Determine the (X, Y) coordinate at the center of the cell enclosing the given text.  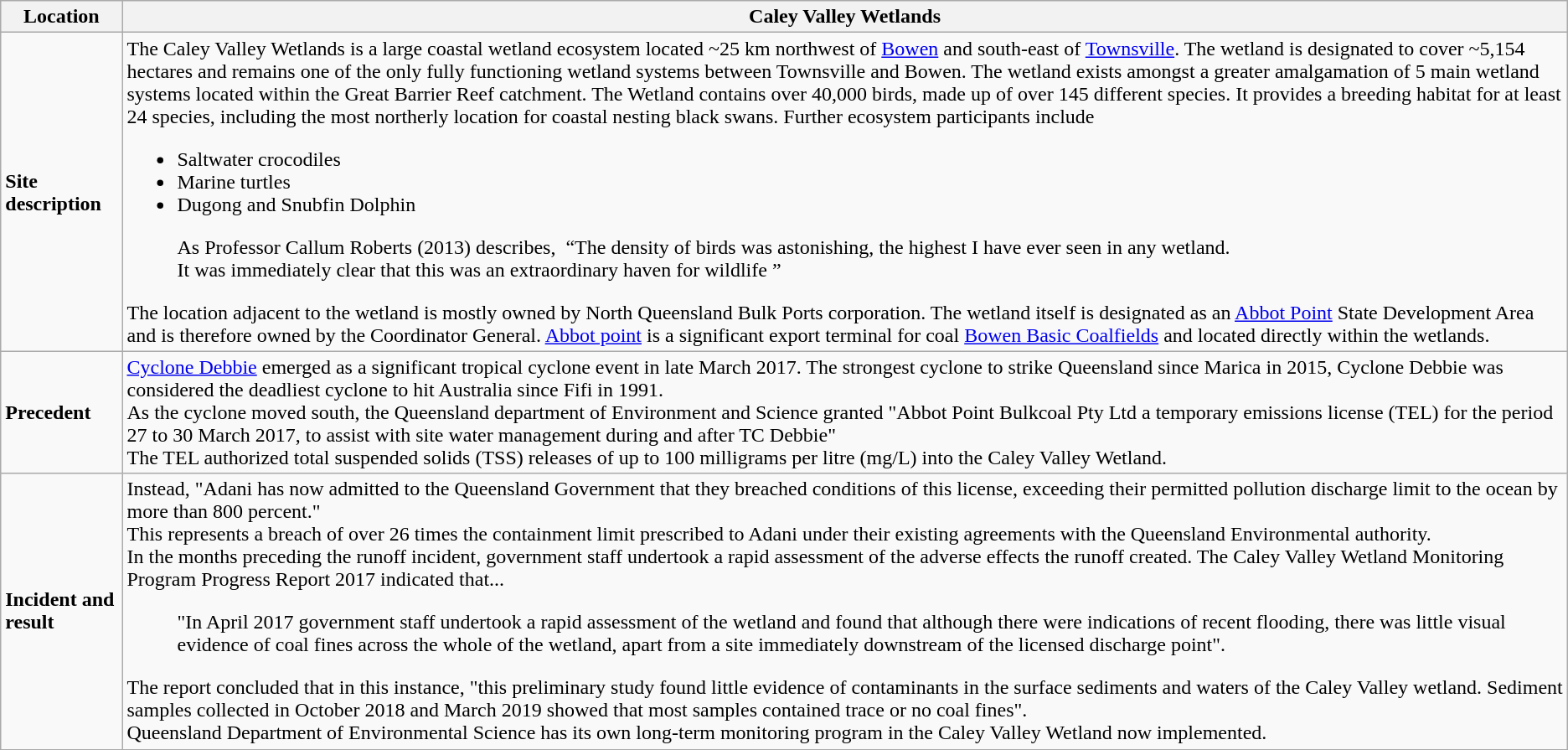
Precedent (62, 412)
Site description (62, 192)
Caley Valley Wetlands (844, 17)
Location (62, 17)
Incident and result (62, 612)
